Find where the given text appears and provide that cell's center as [X, Y] coordinate. 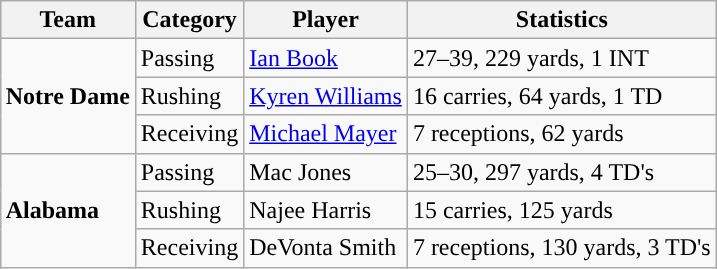
Player [326, 20]
Michael Mayer [326, 134]
27–39, 229 yards, 1 INT [562, 58]
Team [68, 20]
16 carries, 64 yards, 1 TD [562, 96]
7 receptions, 130 yards, 3 TD's [562, 248]
25–30, 297 yards, 4 TD's [562, 172]
Mac Jones [326, 172]
Statistics [562, 20]
7 receptions, 62 yards [562, 134]
Alabama [68, 210]
15 carries, 125 yards [562, 210]
Ian Book [326, 58]
Category [189, 20]
Notre Dame [68, 96]
Najee Harris [326, 210]
DeVonta Smith [326, 248]
Kyren Williams [326, 96]
